Determine the [X, Y] coordinate at the center of the cell enclosing the given text.  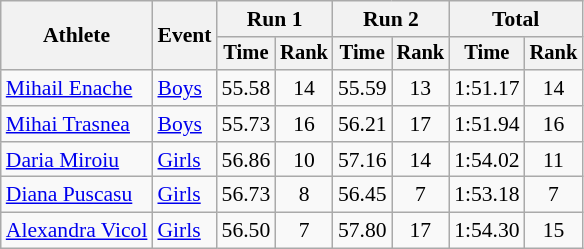
56.73 [246, 195]
11 [554, 160]
8 [304, 195]
56.21 [362, 124]
Daria Miroiu [77, 160]
Diana Puscasu [77, 195]
56.86 [246, 160]
Run 2 [391, 19]
Mihail Enache [77, 88]
1:54.02 [486, 160]
Event [184, 36]
13 [421, 88]
57.80 [362, 231]
Run 1 [275, 19]
Total [516, 19]
57.16 [362, 160]
Athlete [77, 36]
10 [304, 160]
15 [554, 231]
55.58 [246, 88]
56.50 [246, 231]
55.73 [246, 124]
1:51.94 [486, 124]
1:51.17 [486, 88]
55.59 [362, 88]
Alexandra Vicol [77, 231]
1:53.18 [486, 195]
Mihai Trasnea [77, 124]
1:54.30 [486, 231]
56.45 [362, 195]
